Determine the (X, Y) coordinate at the center of the cell enclosing the given text.  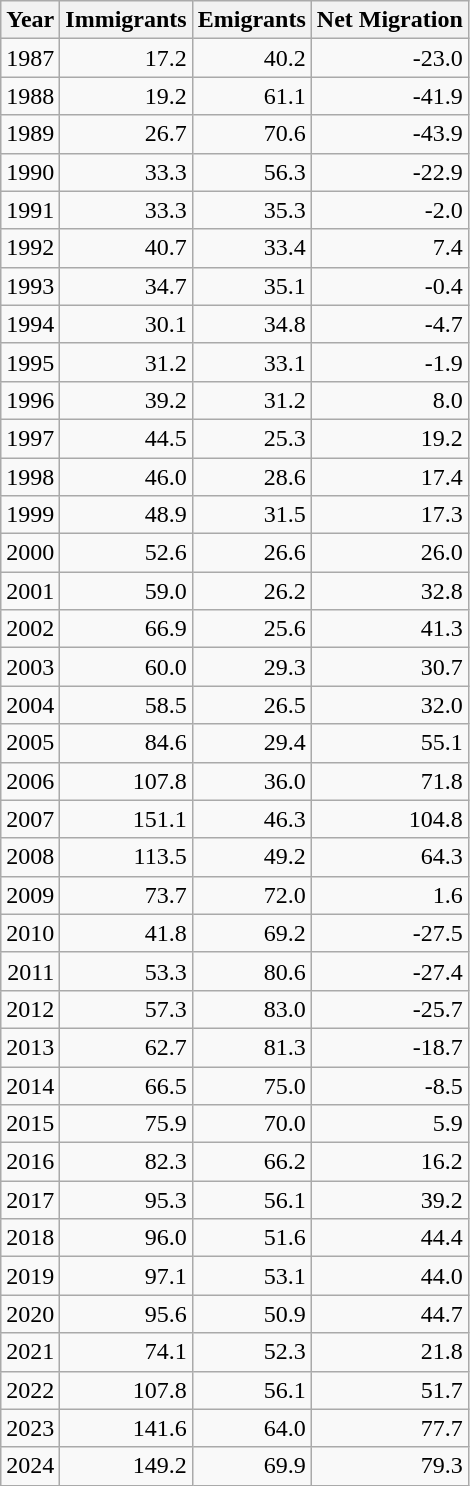
71.8 (390, 781)
2001 (30, 591)
30.7 (390, 667)
84.6 (126, 743)
26.5 (252, 705)
17.2 (126, 58)
49.2 (252, 857)
48.9 (126, 515)
32.0 (390, 705)
44.0 (390, 1276)
17.3 (390, 515)
40.2 (252, 58)
26.6 (252, 553)
1989 (30, 134)
73.7 (126, 895)
80.6 (252, 971)
2010 (30, 933)
21.8 (390, 1352)
2024 (30, 1466)
66.9 (126, 629)
-0.4 (390, 286)
70.6 (252, 134)
8.0 (390, 400)
-18.7 (390, 1047)
1988 (30, 96)
2008 (30, 857)
35.3 (252, 210)
2018 (30, 1238)
66.2 (252, 1162)
2006 (30, 781)
81.3 (252, 1047)
2017 (30, 1200)
32.8 (390, 591)
33.1 (252, 362)
44.4 (390, 1238)
64.0 (252, 1428)
1990 (30, 172)
33.4 (252, 248)
5.9 (390, 1124)
46.3 (252, 819)
25.3 (252, 438)
Net Migration (390, 20)
-43.9 (390, 134)
44.7 (390, 1314)
53.3 (126, 971)
25.6 (252, 629)
52.6 (126, 553)
61.1 (252, 96)
79.3 (390, 1466)
95.3 (126, 1200)
97.1 (126, 1276)
-22.9 (390, 172)
2005 (30, 743)
57.3 (126, 1009)
2019 (30, 1276)
75.0 (252, 1085)
-25.7 (390, 1009)
16.2 (390, 1162)
1987 (30, 58)
141.6 (126, 1428)
2002 (30, 629)
30.1 (126, 324)
1998 (30, 477)
2000 (30, 553)
34.7 (126, 286)
75.9 (126, 1124)
2014 (30, 1085)
70.0 (252, 1124)
59.0 (126, 591)
2007 (30, 819)
29.4 (252, 743)
72.0 (252, 895)
Immigrants (126, 20)
2022 (30, 1390)
35.1 (252, 286)
44.5 (126, 438)
50.9 (252, 1314)
1997 (30, 438)
2003 (30, 667)
69.2 (252, 933)
-27.5 (390, 933)
1993 (30, 286)
2023 (30, 1428)
2013 (30, 1047)
26.2 (252, 591)
95.6 (126, 1314)
51.6 (252, 1238)
69.9 (252, 1466)
96.0 (126, 1238)
Emigrants (252, 20)
82.3 (126, 1162)
-2.0 (390, 210)
-4.7 (390, 324)
-1.9 (390, 362)
2015 (30, 1124)
1994 (30, 324)
28.6 (252, 477)
51.7 (390, 1390)
2016 (30, 1162)
1995 (30, 362)
56.3 (252, 172)
2020 (30, 1314)
53.1 (252, 1276)
113.5 (126, 857)
2021 (30, 1352)
26.7 (126, 134)
1992 (30, 248)
41.8 (126, 933)
40.7 (126, 248)
58.5 (126, 705)
36.0 (252, 781)
Year (30, 20)
-8.5 (390, 1085)
34.8 (252, 324)
62.7 (126, 1047)
1996 (30, 400)
-41.9 (390, 96)
60.0 (126, 667)
-27.4 (390, 971)
1991 (30, 210)
41.3 (390, 629)
55.1 (390, 743)
1999 (30, 515)
149.2 (126, 1466)
64.3 (390, 857)
52.3 (252, 1352)
66.5 (126, 1085)
2011 (30, 971)
17.4 (390, 477)
46.0 (126, 477)
2012 (30, 1009)
151.1 (126, 819)
2009 (30, 895)
104.8 (390, 819)
-23.0 (390, 58)
2004 (30, 705)
1.6 (390, 895)
29.3 (252, 667)
31.5 (252, 515)
7.4 (390, 248)
74.1 (126, 1352)
83.0 (252, 1009)
77.7 (390, 1428)
26.0 (390, 553)
